Detect which cell encompasses the target text, then output its [X, Y] center coordinate. 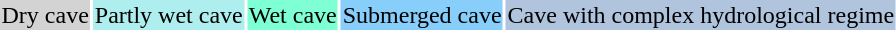
Wet cave [292, 15]
Cave with complex hydrological regime [701, 15]
Dry cave [45, 15]
Partly wet cave [168, 15]
Submerged cave [422, 15]
